Locate the cell with the specified text and output its (X, Y) center coordinate. 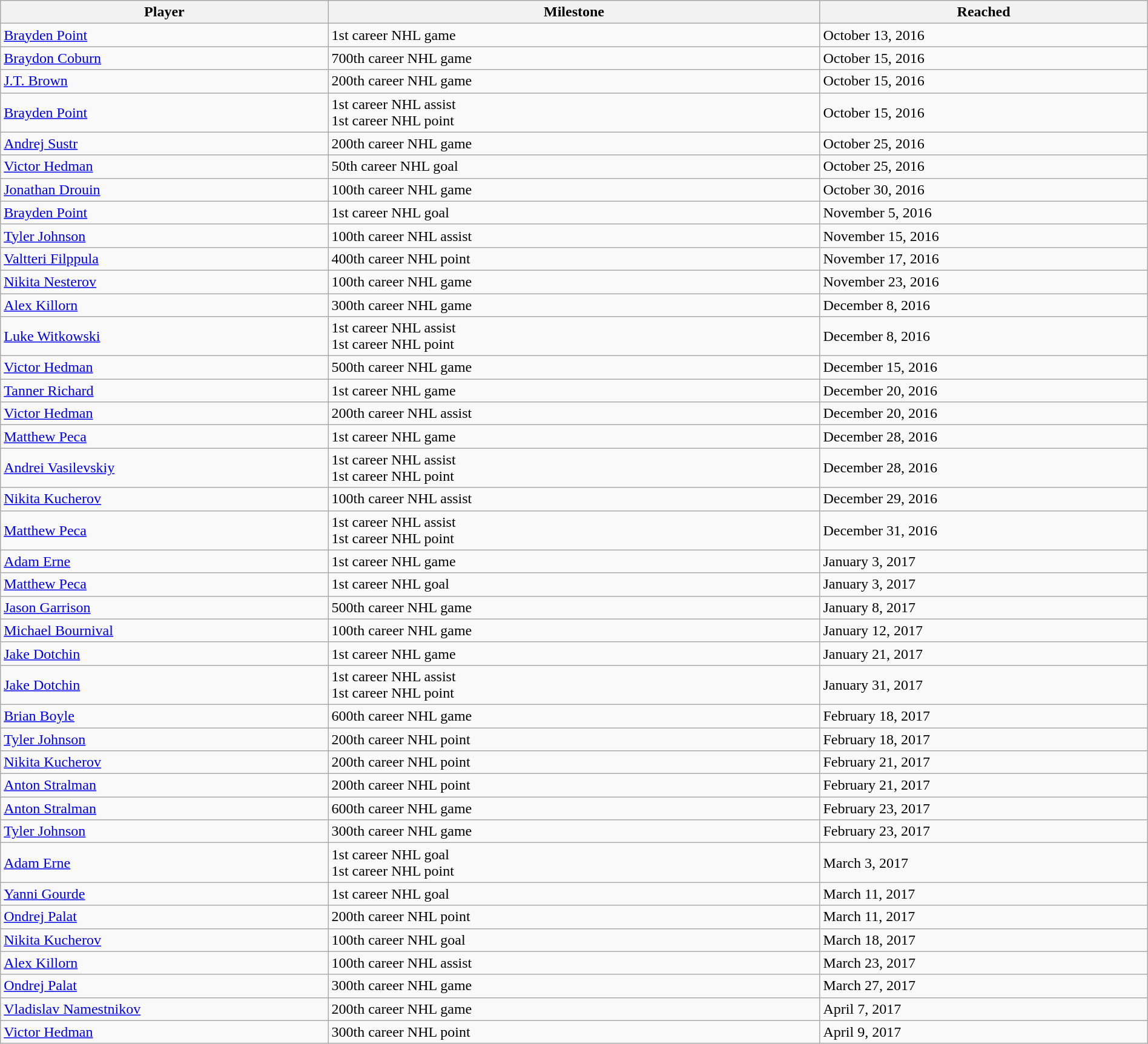
Milestone (574, 12)
March 23, 2017 (983, 963)
Vladislav Namestnikov (165, 1009)
January 21, 2017 (983, 653)
January 8, 2017 (983, 607)
December 29, 2016 (983, 499)
March 18, 2017 (983, 940)
Jonathan Drouin (165, 190)
400th career NHL point (574, 259)
100th career NHL goal (574, 940)
Player (165, 12)
December 31, 2016 (983, 530)
Tanner Richard (165, 391)
Jason Garrison (165, 607)
700th career NHL game (574, 58)
April 7, 2017 (983, 1009)
January 12, 2017 (983, 630)
October 30, 2016 (983, 190)
200th career NHL assist (574, 414)
January 31, 2017 (983, 684)
November 17, 2016 (983, 259)
December 15, 2016 (983, 368)
November 15, 2016 (983, 236)
March 3, 2017 (983, 862)
Yanni Gourde (165, 894)
Nikita Nesterov (165, 282)
1st career NHL goal1st career NHL point (574, 862)
Reached (983, 12)
Luke Witkowski (165, 337)
Andrei Vasilevskiy (165, 467)
300th career NHL point (574, 1032)
Braydon Coburn (165, 58)
Valtteri Filppula (165, 259)
March 27, 2017 (983, 986)
Michael Bournival (165, 630)
April 9, 2017 (983, 1032)
Andrej Sustr (165, 144)
Brian Boyle (165, 716)
J.T. Brown (165, 81)
November 23, 2016 (983, 282)
November 5, 2016 (983, 213)
October 13, 2016 (983, 35)
50th career NHL goal (574, 167)
